Pinpoint the cell where the given text exists, returning its (x, y) midpoint coordinate. 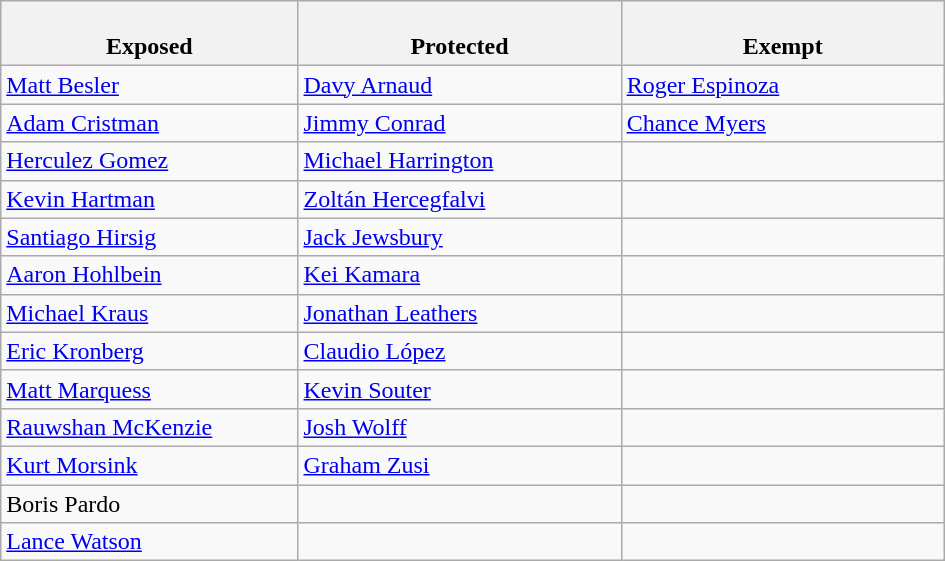
Aaron Hohlbein (150, 275)
Protected (460, 34)
Jack Jewsbury (460, 237)
Lance Watson (150, 542)
Jonathan Leathers (460, 313)
Santiago Hirsig (150, 237)
Chance Myers (782, 123)
Kevin Souter (460, 389)
Zoltán Hercegfalvi (460, 199)
Michael Harrington (460, 161)
Davy Arnaud (460, 85)
Eric Kronberg (150, 351)
Adam Cristman (150, 123)
Kurt Morsink (150, 465)
Claudio López (460, 351)
Graham Zusi (460, 465)
Exposed (150, 34)
Rauwshan McKenzie (150, 427)
Boris Pardo (150, 503)
Josh Wolff (460, 427)
Exempt (782, 34)
Jimmy Conrad (460, 123)
Herculez Gomez (150, 161)
Kei Kamara (460, 275)
Matt Marquess (150, 389)
Michael Kraus (150, 313)
Matt Besler (150, 85)
Kevin Hartman (150, 199)
Roger Espinoza (782, 85)
